Output the [x, y] coordinate of the center of the cell containing the given text.  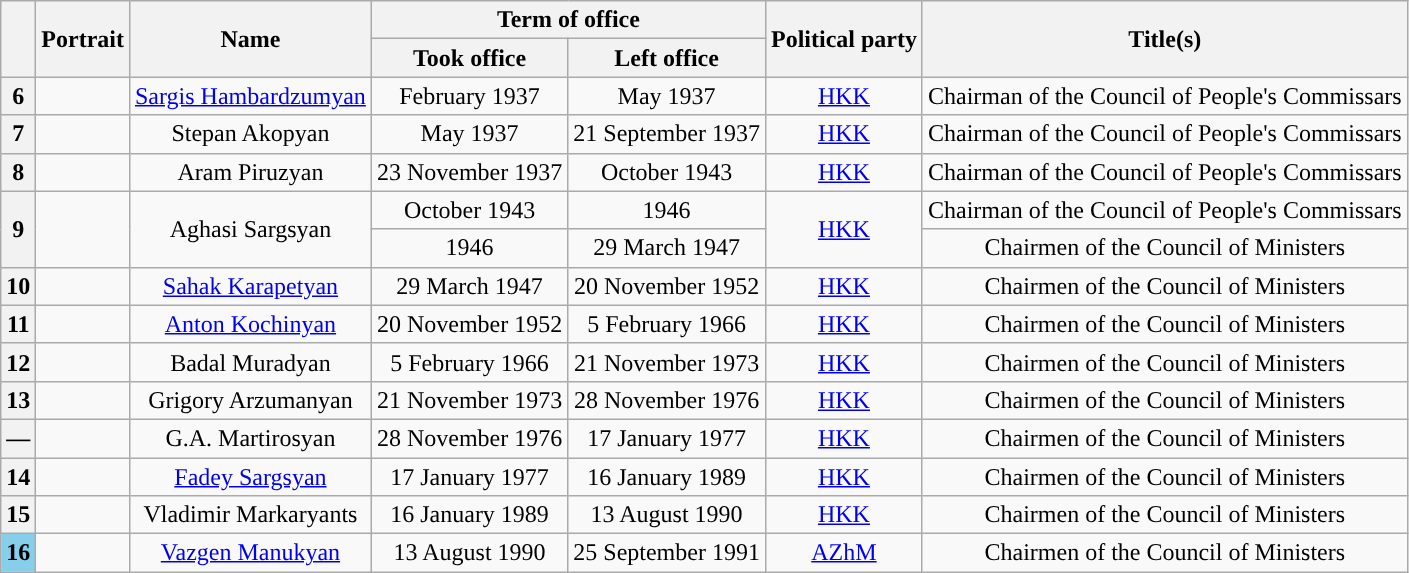
G.A. Martirosyan [250, 438]
11 [18, 324]
— [18, 438]
Political party [844, 39]
7 [18, 134]
6 [18, 96]
Anton Kochinyan [250, 324]
25 September 1991 [667, 553]
Grigory Arzumanyan [250, 400]
Vazgen Manukyan [250, 553]
Badal Muradyan [250, 362]
14 [18, 477]
Stepan Akopyan [250, 134]
Took office [469, 58]
Vladimir Markaryants [250, 515]
Name [250, 39]
Term of office [568, 20]
Aghasi Sargsyan [250, 229]
16 [18, 553]
13 [18, 400]
8 [18, 172]
Portrait [83, 39]
Title(s) [1164, 39]
10 [18, 286]
Fadey Sargsyan [250, 477]
AZhM [844, 553]
February 1937 [469, 96]
Sahak Karapetyan [250, 286]
9 [18, 229]
Left office [667, 58]
23 November 1937 [469, 172]
Sargis Hambardzumyan [250, 96]
12 [18, 362]
15 [18, 515]
Aram Piruzyan [250, 172]
21 September 1937 [667, 134]
